Return (x, y) of the center of cell containing provided text 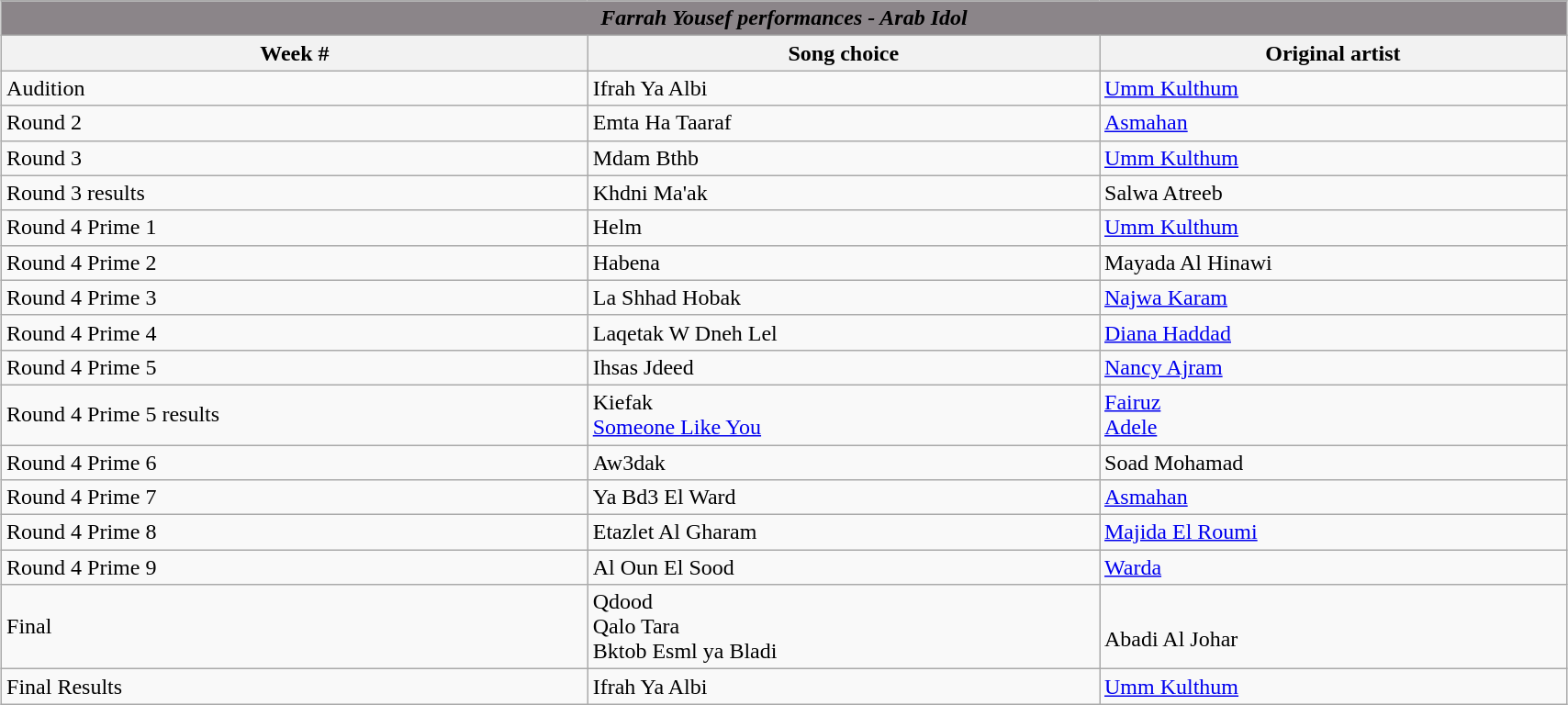
Round 4 Prime 2 (296, 263)
Warda (1333, 567)
Round 4 Prime 3 (296, 297)
Original artist (1333, 53)
Al Oun El Sood (843, 567)
Etazlet Al Gharam (843, 532)
Helm (843, 228)
Week # (296, 53)
Najwa Karam (1333, 297)
Qdood Qalo Tara Bktob Esml ya Bladi (843, 627)
Round 4 Prime 1 (296, 228)
Habena (843, 263)
Round 3 (296, 158)
Farrah Yousef performances - Arab Idol (784, 18)
Abadi Al Johar (1333, 627)
Round 4 Prime 4 (296, 332)
Salwa Atreeb (1333, 193)
Kiefak Someone Like You (843, 415)
Emta Ha Taaraf (843, 123)
Round 3 results (296, 193)
La Shhad Hobak (843, 297)
Round 4 Prime 5 results (296, 415)
Song choice (843, 53)
Mayada Al Hinawi (1333, 263)
Diana Haddad (1333, 332)
Round 4 Prime 8 (296, 532)
Round 4 Prime 9 (296, 567)
Ya Bd3 El Ward (843, 498)
Round 4 Prime 5 (296, 367)
Ihsas Jdeed (843, 367)
Aw3dak (843, 462)
Audition (296, 88)
Nancy Ajram (1333, 367)
Soad Mohamad (1333, 462)
Khdni Ma'ak (843, 193)
Majida El Roumi (1333, 532)
Round 4 Prime 7 (296, 498)
Round 4 Prime 6 (296, 462)
Fairuz Adele (1333, 415)
Laqetak W Dneh Lel (843, 332)
Final (296, 627)
Final Results (296, 687)
Mdam Bthb (843, 158)
Round 2 (296, 123)
